Output the [x, y] coordinate of the center of the cell containing the given text.  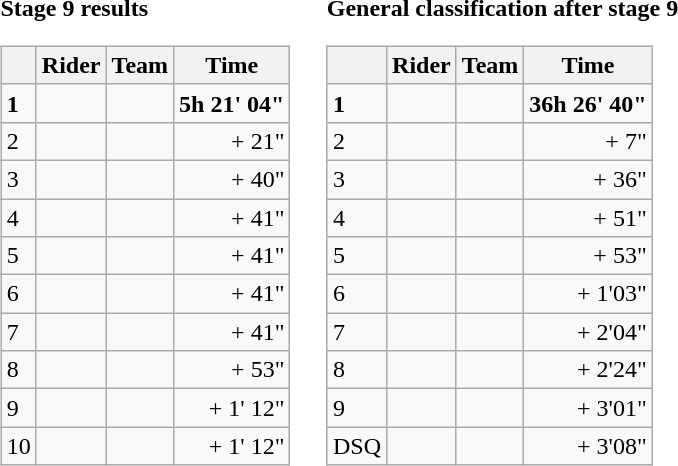
36h 26' 40" [588, 103]
10 [18, 446]
+ 21" [232, 141]
+ 2'24" [588, 370]
+ 2'04" [588, 332]
+ 1'03" [588, 294]
+ 7" [588, 141]
+ 40" [232, 179]
5h 21' 04" [232, 103]
+ 51" [588, 217]
+ 3'08" [588, 446]
+ 36" [588, 179]
+ 3'01" [588, 408]
DSQ [356, 446]
